Determine the (x, y) coordinate at the center of the cell enclosing the given text.  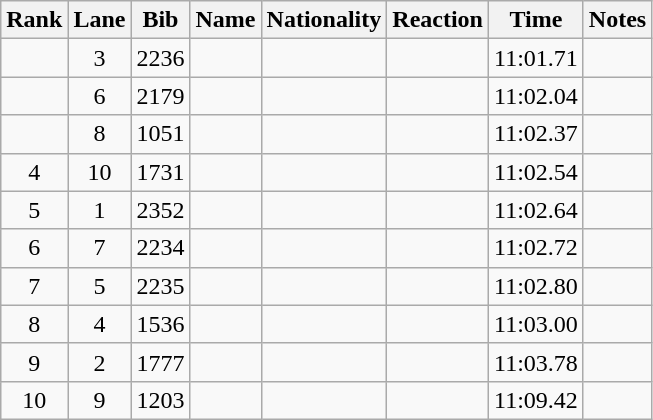
11:02.80 (536, 286)
1 (100, 210)
11:02.54 (536, 172)
Name (226, 20)
11:03.00 (536, 324)
1051 (160, 134)
Rank (34, 20)
Nationality (324, 20)
11:02.04 (536, 96)
2234 (160, 248)
1536 (160, 324)
Bib (160, 20)
2 (100, 362)
11:02.72 (536, 248)
2179 (160, 96)
11:03.78 (536, 362)
1731 (160, 172)
1777 (160, 362)
2235 (160, 286)
11:02.37 (536, 134)
11:01.71 (536, 58)
Time (536, 20)
11:09.42 (536, 400)
3 (100, 58)
Notes (617, 20)
Reaction (438, 20)
11:02.64 (536, 210)
2236 (160, 58)
2352 (160, 210)
Lane (100, 20)
1203 (160, 400)
